Output the (X, Y) coordinate of the center of the cell containing the given text.  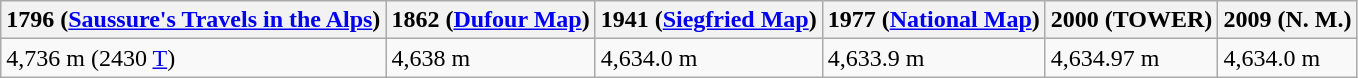
4,634.97 m (1132, 58)
4,736 m (2430 T) (194, 58)
1796 (Saussure's Travels in the Alps) (194, 20)
1941 (Siegfried Map) (708, 20)
1862 (Dufour Map) (490, 20)
4,633.9 m (934, 58)
2000 (TOWER) (1132, 20)
2009 (N. M.) (1288, 20)
4,638 m (490, 58)
1977 (National Map) (934, 20)
